Return the (X, Y) coordinate for the center point of the cell that contains the specified text.  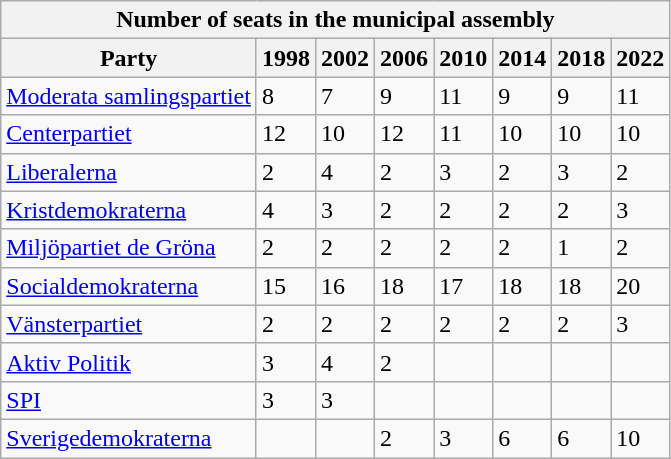
SPI (129, 400)
Vänsterpartiet (129, 324)
1 (582, 248)
2018 (582, 58)
15 (286, 286)
Centerpartiet (129, 134)
2006 (404, 58)
1998 (286, 58)
2022 (640, 58)
2002 (344, 58)
2014 (522, 58)
Sverigedemokraterna (129, 438)
8 (286, 96)
7 (344, 96)
Aktiv Politik (129, 362)
Socialdemokraterna (129, 286)
20 (640, 286)
Number of seats in the municipal assembly (336, 20)
Kristdemokraterna (129, 210)
16 (344, 286)
Liberalerna (129, 172)
17 (464, 286)
Party (129, 58)
Moderata samlingspartiet (129, 96)
2010 (464, 58)
Miljöpartiet de Gröna (129, 248)
